Locate the cell with the specified text and output its (x, y) center coordinate. 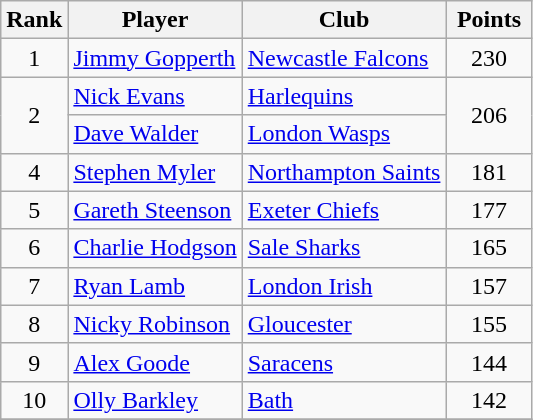
2 (34, 115)
157 (489, 286)
London Irish (344, 286)
165 (489, 248)
142 (489, 400)
Gloucester (344, 324)
Newcastle Falcons (344, 58)
Charlie Hodgson (155, 248)
Jimmy Gopperth (155, 58)
Dave Walder (155, 134)
Olly Barkley (155, 400)
10 (34, 400)
London Wasps (344, 134)
206 (489, 115)
Club (344, 20)
181 (489, 172)
Nicky Robinson (155, 324)
Saracens (344, 362)
5 (34, 210)
Points (489, 20)
8 (34, 324)
Bath (344, 400)
144 (489, 362)
4 (34, 172)
Alex Goode (155, 362)
155 (489, 324)
Northampton Saints (344, 172)
7 (34, 286)
Sale Sharks (344, 248)
Rank (34, 20)
6 (34, 248)
230 (489, 58)
Stephen Myler (155, 172)
9 (34, 362)
Player (155, 20)
Harlequins (344, 96)
177 (489, 210)
Nick Evans (155, 96)
Exeter Chiefs (344, 210)
Gareth Steenson (155, 210)
1 (34, 58)
Ryan Lamb (155, 286)
